Locate the cell with the specified text and output its [X, Y] center coordinate. 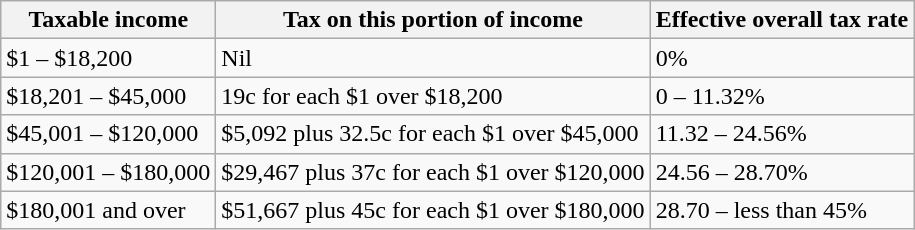
$1 – $18,200 [108, 58]
$120,001 – $180,000 [108, 172]
$180,001 and over [108, 210]
Nil [433, 58]
19c for each $1 over $18,200 [433, 96]
$51,667 plus 45c for each $1 over $180,000 [433, 210]
Taxable income [108, 20]
24.56 – 28.70% [782, 172]
0 – 11.32% [782, 96]
28.70 – less than 45% [782, 210]
Effective overall tax rate [782, 20]
11.32 – 24.56% [782, 134]
$45,001 – $120,000 [108, 134]
Tax on this portion of income [433, 20]
$5,092 plus 32.5c for each $1 over $45,000 [433, 134]
$18,201 – $45,000 [108, 96]
0% [782, 58]
$29,467 plus 37c for each $1 over $120,000 [433, 172]
